Output the (X, Y) coordinate of the center of the cell containing the given text.  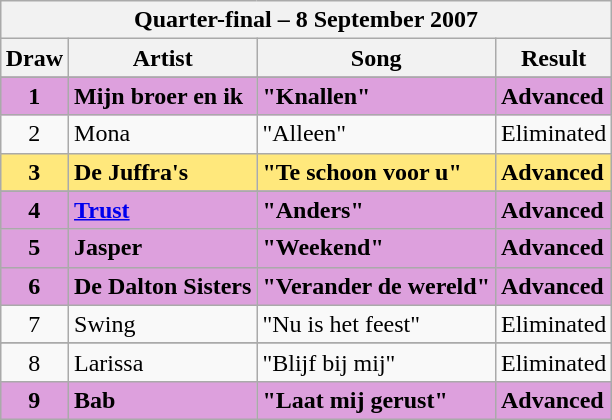
"Blijf bij mij" (376, 362)
"Weekend" (376, 248)
Mijn broer en ik (163, 96)
"Verander de wereld" (376, 286)
Draw (34, 58)
4 (34, 210)
De Juffra's (163, 172)
Swing (163, 324)
"Knallen" (376, 96)
"Te schoon voor u" (376, 172)
7 (34, 324)
5 (34, 248)
Bab (163, 400)
1 (34, 96)
6 (34, 286)
3 (34, 172)
Jasper (163, 248)
Song (376, 58)
Trust (163, 210)
Quarter-final – 8 September 2007 (306, 20)
Artist (163, 58)
8 (34, 362)
Larissa (163, 362)
"Anders" (376, 210)
"Laat mij gerust" (376, 400)
"Nu is het feest" (376, 324)
Result (553, 58)
2 (34, 134)
De Dalton Sisters (163, 286)
Mona (163, 134)
"Alleen" (376, 134)
9 (34, 400)
